Return [X, Y] of the center of cell containing provided text 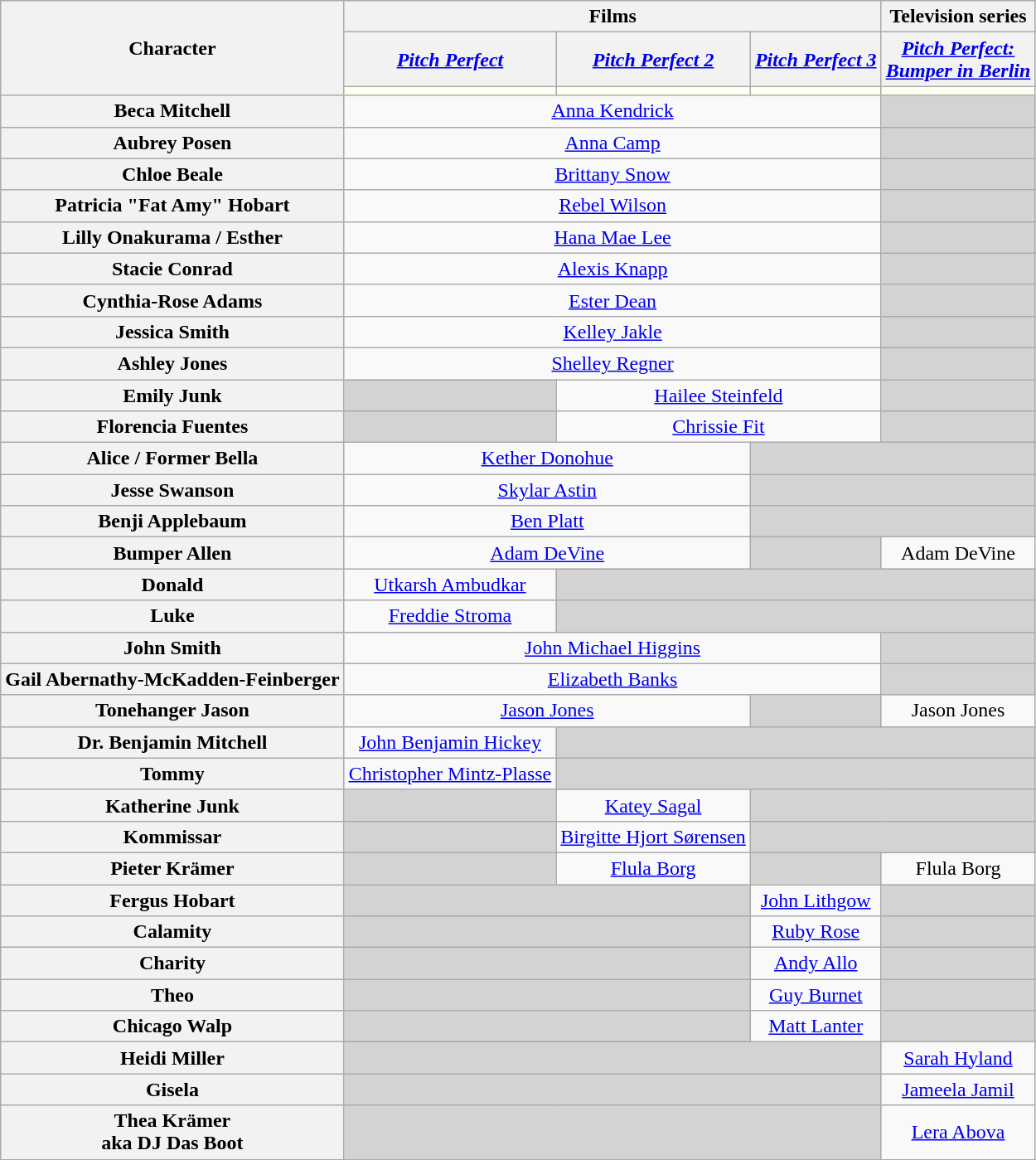
Gisela [172, 1090]
Alice / Former Bella [172, 459]
Pitch Perfect 2 [653, 60]
Donald [172, 585]
Guy Burnet [816, 995]
Aubrey Posen [172, 143]
Cynthia-Rose Adams [172, 300]
Sarah Hyland [958, 1058]
Lilly Onakurama / Esther [172, 237]
Alexis Knapp [612, 269]
Television series [958, 17]
Katey Sagal [653, 805]
John Smith [172, 648]
Luke [172, 616]
Stacie Conrad [172, 269]
Calamity [172, 932]
Katherine Junk [172, 805]
Brittany Snow [612, 174]
Kommissar [172, 837]
Florencia Fuentes [172, 427]
Christopher Mintz-Plasse [450, 774]
Chloe Beale [172, 174]
Kelley Jakle [612, 332]
Hailee Steinfeld [719, 396]
Tonehanger Jason [172, 711]
Pitch Perfect:Bumper in Berlin [958, 60]
Hana Mae Lee [612, 237]
Utkarsh Ambudkar [450, 585]
Birgitte Hjort Sørensen [653, 837]
Anna Camp [612, 143]
Character [172, 48]
Pitch Perfect 3 [816, 60]
Pieter Krämer [172, 868]
Heidi Miller [172, 1058]
Rebel Wilson [612, 206]
Beca Mitchell [172, 111]
Jessica Smith [172, 332]
Benji Applebaum [172, 522]
Jameela Jamil [958, 1090]
Pitch Perfect [450, 60]
Ester Dean [612, 300]
Matt Lanter [816, 1027]
Ashley Jones [172, 363]
Films [612, 17]
Kether Donohue [547, 459]
John Lithgow [816, 900]
Anna Kendrick [612, 111]
Charity [172, 963]
Dr. Benjamin Mitchell [172, 742]
Ben Platt [547, 522]
Ruby Rose [816, 932]
Thea Krämeraka DJ Das Boot [172, 1133]
Elizabeth Banks [612, 679]
Chicago Walp [172, 1027]
Patricia "Fat Amy" Hobart [172, 206]
Bumper Allen [172, 553]
Shelley Regner [612, 363]
Tommy [172, 774]
Skylar Astin [547, 490]
Emily Junk [172, 396]
Chrissie Fit [719, 427]
John Benjamin Hickey [450, 742]
Theo [172, 995]
John Michael Higgins [612, 648]
Andy Allo [816, 963]
Freddie Stroma [450, 616]
Fergus Hobart [172, 900]
Jesse Swanson [172, 490]
Lera Abova [958, 1133]
Gail Abernathy-McKadden-Feinberger [172, 679]
